Capture the cell that displays the provided text and extract its (x, y) central coordinate. 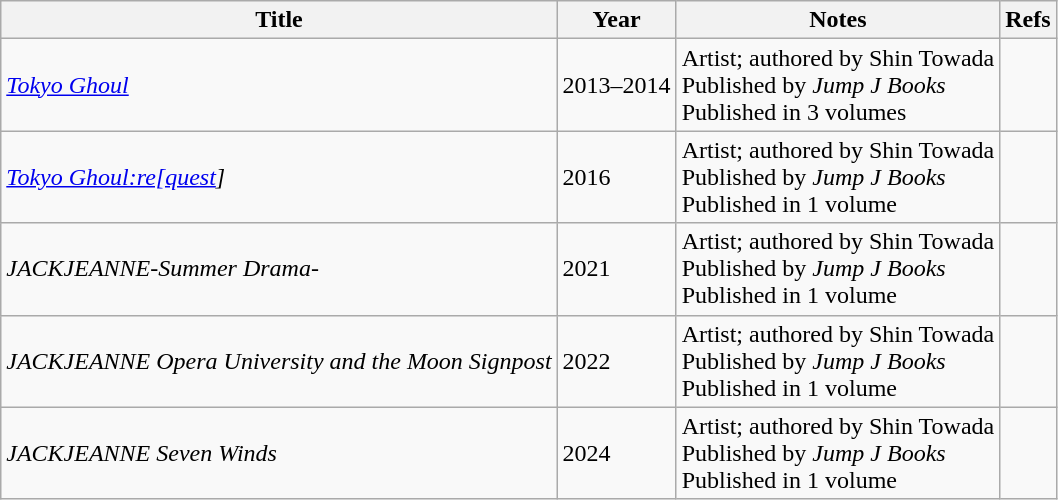
Tokyo Ghoul:re[quest] (279, 177)
2016 (616, 177)
2021 (616, 269)
JACKJEANNE-Summer Drama- (279, 269)
Notes (838, 20)
Artist; authored by Shin TowadaPublished by Jump J BooksPublished in 3 volumes (838, 85)
Title (279, 20)
2024 (616, 453)
Year (616, 20)
2022 (616, 361)
Refs (1028, 20)
Tokyo Ghoul (279, 85)
JACKJEANNE Seven Winds (279, 453)
2013–2014 (616, 85)
JACKJEANNE Opera University and the Moon Signpost (279, 361)
